Return (X, Y) of the center of cell containing provided text 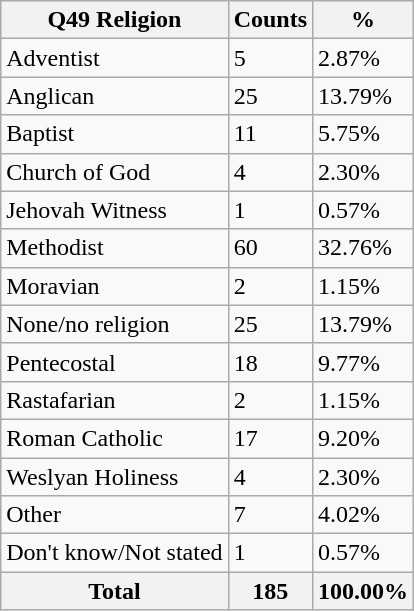
185 (270, 591)
17 (270, 438)
Don't know/Not stated (114, 553)
Weslyan Holiness (114, 477)
9.77% (364, 362)
Roman Catholic (114, 438)
Methodist (114, 248)
5.75% (364, 134)
9.20% (364, 438)
Baptist (114, 134)
7 (270, 515)
60 (270, 248)
Adventist (114, 58)
100.00% (364, 591)
4.02% (364, 515)
11 (270, 134)
Rastafarian (114, 400)
Moravian (114, 286)
2.87% (364, 58)
Q49 Religion (114, 20)
18 (270, 362)
Jehovah Witness (114, 210)
Church of God (114, 172)
5 (270, 58)
None/no religion (114, 324)
Other (114, 515)
32.76% (364, 248)
Anglican (114, 96)
Total (114, 591)
% (364, 20)
Pentecostal (114, 362)
Counts (270, 20)
